Extract the [X, Y] coordinate from the center of the cell holding the provided text.  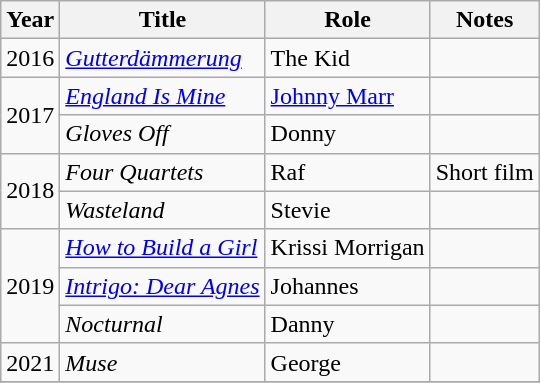
Donny [348, 134]
Notes [484, 20]
How to Build a Girl [162, 248]
The Kid [348, 58]
2018 [30, 191]
2019 [30, 286]
Title [162, 20]
Role [348, 20]
Four Quartets [162, 172]
Krissi Morrigan [348, 248]
2021 [30, 362]
Johannes [348, 286]
Wasteland [162, 210]
2017 [30, 115]
Raf [348, 172]
Year [30, 20]
England Is Mine [162, 96]
Danny [348, 324]
Intrigo: Dear Agnes [162, 286]
Stevie [348, 210]
Johnny Marr [348, 96]
Muse [162, 362]
Nocturnal [162, 324]
Gloves Off [162, 134]
2016 [30, 58]
Short film [484, 172]
George [348, 362]
Gutterdämmerung [162, 58]
